Return the [x, y] coordinate for the center point of the cell that contains the specified text.  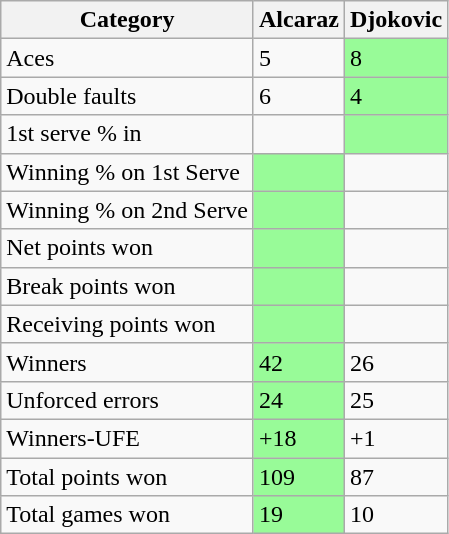
5 [298, 58]
Double faults [128, 96]
87 [396, 477]
Alcaraz [298, 20]
+18 [298, 438]
8 [396, 58]
Receiving points won [128, 324]
Winners-UFE [128, 438]
Winning % on 1st Serve [128, 172]
Aces [128, 58]
4 [396, 96]
10 [396, 515]
Break points won [128, 286]
26 [396, 362]
24 [298, 400]
25 [396, 400]
109 [298, 477]
Total games won [128, 515]
Category [128, 20]
Total points won [128, 477]
Net points won [128, 248]
Winning % on 2nd Serve [128, 210]
6 [298, 96]
19 [298, 515]
42 [298, 362]
+1 [396, 438]
1st serve % in [128, 134]
Winners [128, 362]
Djokovic [396, 20]
Unforced errors [128, 400]
